Determine the (X, Y) coordinate at the center of the cell enclosing the given text.  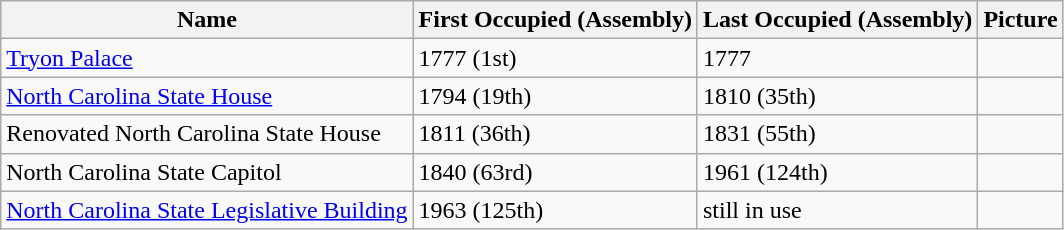
1794 (19th) (555, 96)
1963 (125th) (555, 210)
North Carolina State Legislative Building (207, 210)
1777 (1st) (555, 58)
Name (207, 20)
1811 (36th) (555, 134)
still in use (837, 210)
Last Occupied (Assembly) (837, 20)
Picture (1020, 20)
Tryon Palace (207, 58)
1810 (35th) (837, 96)
First Occupied (Assembly) (555, 20)
Renovated North Carolina State House (207, 134)
1777 (837, 58)
1840 (63rd) (555, 172)
1831 (55th) (837, 134)
North Carolina State Capitol (207, 172)
1961 (124th) (837, 172)
North Carolina State House (207, 96)
